Extract the (X, Y) coordinate from the center of the cell holding the provided text.  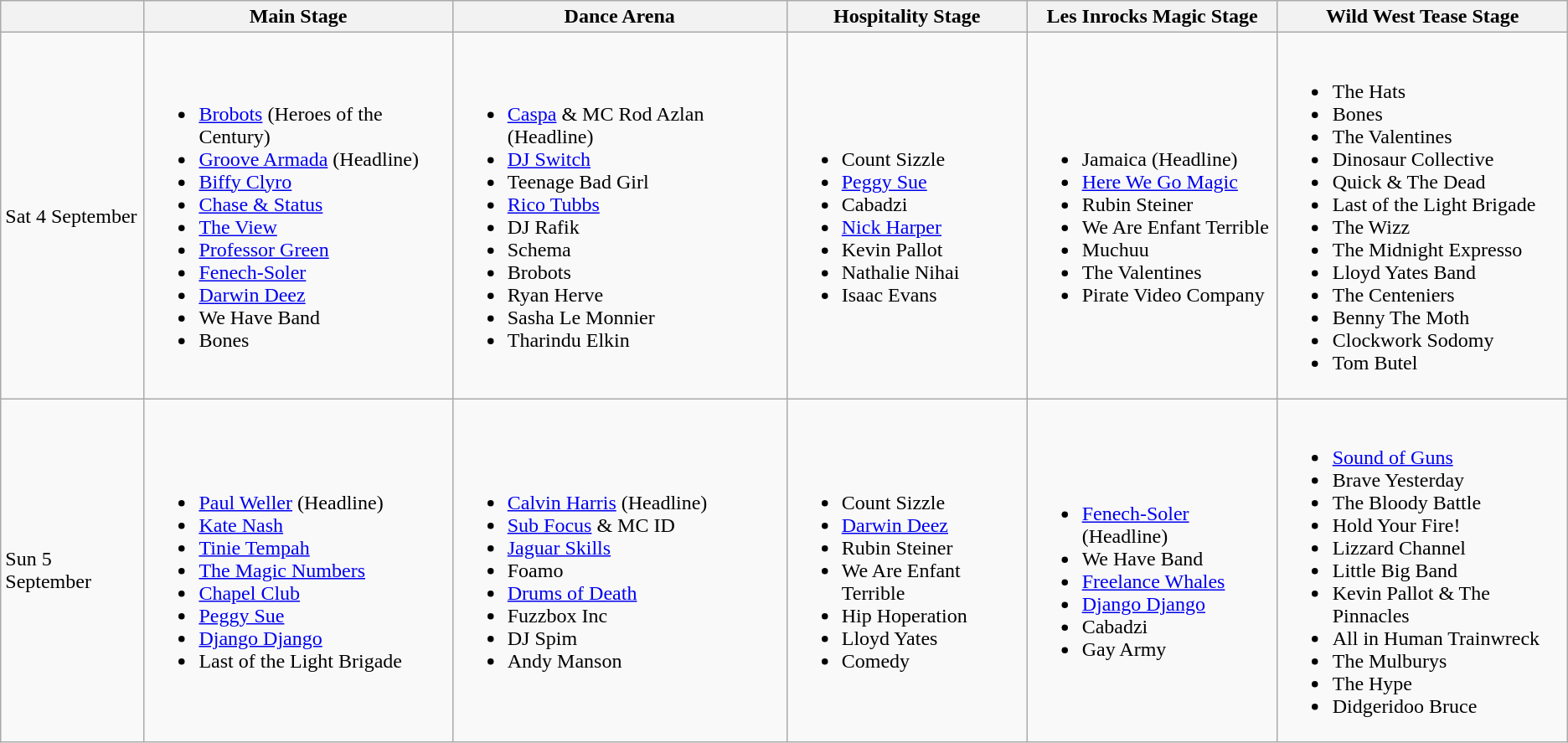
Brobots (Heroes of the Century)Groove Armada (Headline)Biffy ClyroChase & StatusThe ViewProfessor GreenFenech-SolerDarwin DeezWe Have BandBones (298, 216)
Calvin Harris (Headline)Sub Focus & MC IDJaguar SkillsFoamoDrums of DeathFuzzbox IncDJ SpimAndy Manson (620, 570)
Dance Arena (620, 17)
Caspa & MC Rod Azlan (Headline)DJ SwitchTeenage Bad GirlRico TubbsDJ RafikSchemaBrobotsRyan HerveSasha Le MonnierTharindu Elkin (620, 216)
Count SizzleDarwin DeezRubin SteinerWe Are Enfant TerribleHip HoperationLloyd YatesComedy (906, 570)
Count SizzlePeggy SueCabadziNick HarperKevin PallotNathalie NihaiIsaac Evans (906, 216)
Les Inrocks Magic Stage (1153, 17)
Hospitality Stage (906, 17)
Sat 4 September (72, 216)
Wild West Tease Stage (1422, 17)
Jamaica (Headline)Here We Go MagicRubin SteinerWe Are Enfant TerribleMuchuuThe ValentinesPirate Video Company (1153, 216)
Sun 5 September (72, 570)
Fenech-Soler (Headline)We Have BandFreelance WhalesDjango DjangoCabadziGay Army (1153, 570)
Main Stage (298, 17)
Paul Weller (Headline)Kate NashTinie TempahThe Magic NumbersChapel ClubPeggy SueDjango DjangoLast of the Light Brigade (298, 570)
